Return the [x, y] coordinate for the center point of the cell that contains the specified text.  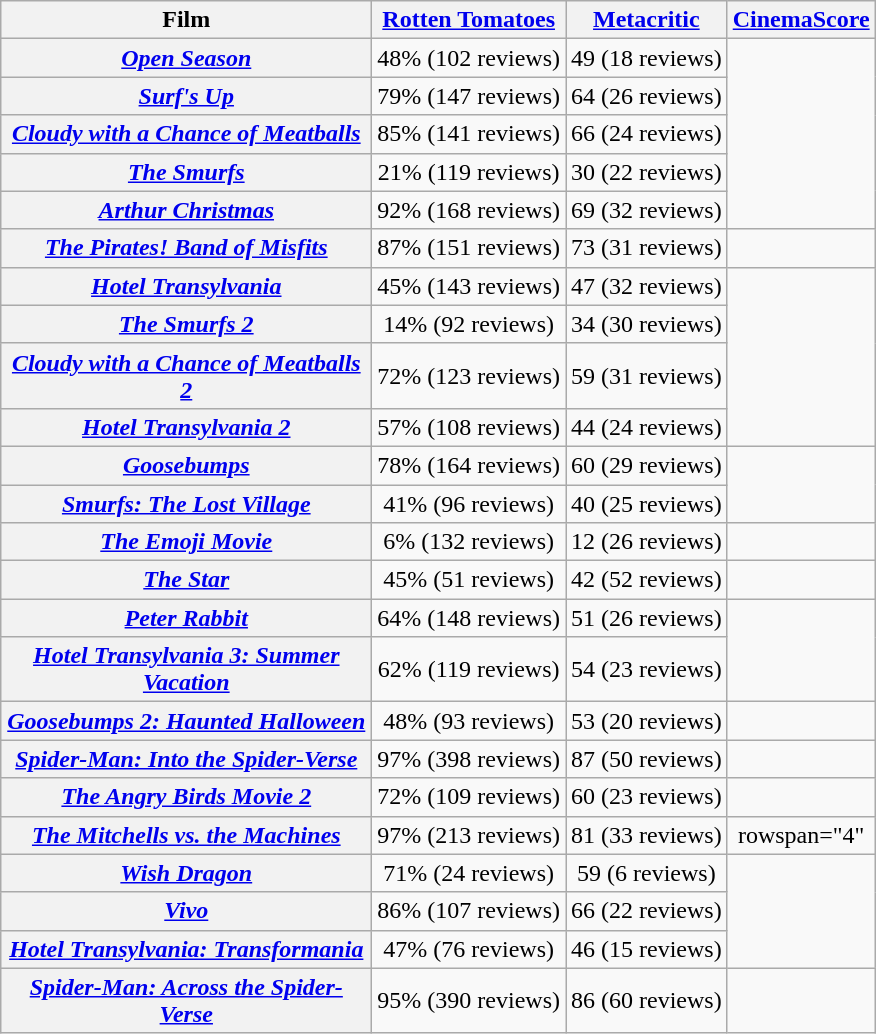
The Smurfs 2 [186, 324]
95% (390 reviews) [469, 1000]
The Pirates! Band of Misfits [186, 248]
97% (398 reviews) [469, 759]
72% (109 reviews) [469, 797]
The Mitchells vs. the Machines [186, 835]
Metacritic [647, 20]
78% (164 reviews) [469, 465]
45% (51 reviews) [469, 580]
Cloudy with a Chance of Meatballs [186, 134]
12 (26 reviews) [647, 542]
The Angry Birds Movie 2 [186, 797]
64% (148 reviews) [469, 618]
60 (29 reviews) [647, 465]
45% (143 reviews) [469, 286]
41% (96 reviews) [469, 503]
87% (151 reviews) [469, 248]
Smurfs: The Lost Village [186, 503]
42 (52 reviews) [647, 580]
The Star [186, 580]
6% (132 reviews) [469, 542]
Film [186, 20]
Spider-Man: Into the Spider-Verse [186, 759]
48% (102 reviews) [469, 58]
59 (6 reviews) [647, 873]
66 (24 reviews) [647, 134]
86 (60 reviews) [647, 1000]
Rotten Tomatoes [469, 20]
Hotel Transylvania 2 [186, 427]
34 (30 reviews) [647, 324]
87 (50 reviews) [647, 759]
51 (26 reviews) [647, 618]
Hotel Transylvania 3: Summer Vacation [186, 670]
72% (123 reviews) [469, 376]
86% (107 reviews) [469, 911]
The Smurfs [186, 172]
Surf's Up [186, 96]
92% (168 reviews) [469, 210]
97% (213 reviews) [469, 835]
14% (92 reviews) [469, 324]
Hotel Transylvania [186, 286]
62% (119 reviews) [469, 670]
71% (24 reviews) [469, 873]
81 (33 reviews) [647, 835]
48% (93 reviews) [469, 721]
rowspan="4" [801, 835]
Spider-Man: Across the Spider-Verse [186, 1000]
CinemaScore [801, 20]
60 (23 reviews) [647, 797]
57% (108 reviews) [469, 427]
53 (20 reviews) [647, 721]
Goosebumps 2: Haunted Halloween [186, 721]
64 (26 reviews) [647, 96]
66 (22 reviews) [647, 911]
79% (147 reviews) [469, 96]
Vivo [186, 911]
Cloudy with a Chance of Meatballs 2 [186, 376]
47% (76 reviews) [469, 949]
73 (31 reviews) [647, 248]
85% (141 reviews) [469, 134]
54 (23 reviews) [647, 670]
The Emoji Movie [186, 542]
Goosebumps [186, 465]
Arthur Christmas [186, 210]
59 (31 reviews) [647, 376]
Peter Rabbit [186, 618]
Wish Dragon [186, 873]
49 (18 reviews) [647, 58]
69 (32 reviews) [647, 210]
47 (32 reviews) [647, 286]
21% (119 reviews) [469, 172]
46 (15 reviews) [647, 949]
Open Season [186, 58]
30 (22 reviews) [647, 172]
Hotel Transylvania: Transformania [186, 949]
44 (24 reviews) [647, 427]
40 (25 reviews) [647, 503]
